Provide the [X, Y] coordinate of the cell's center where the given text is located.  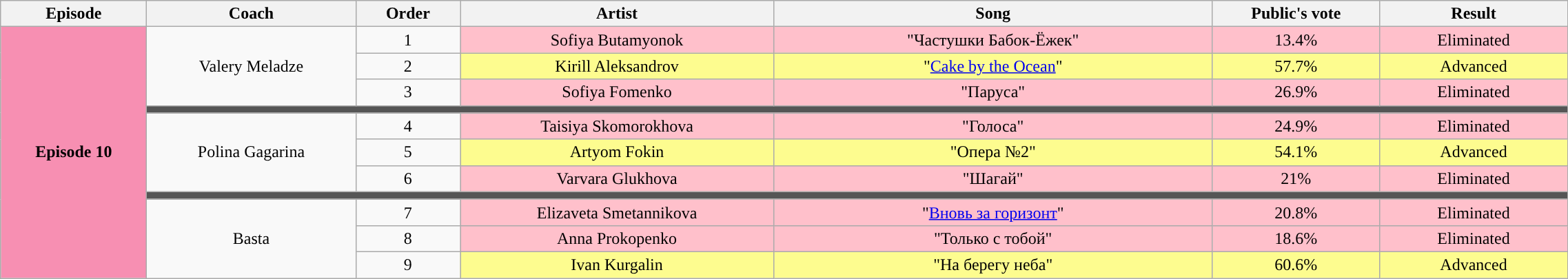
4 [408, 126]
60.6% [1296, 265]
"Опера №2" [992, 152]
Sofiya Fomenko [618, 92]
Elizaveta Smetannikova [618, 212]
Anna Prokopenko [618, 238]
26.9% [1296, 92]
9 [408, 265]
Artyom Fokin [618, 152]
Polina Gagarina [251, 152]
1 [408, 40]
Taisiya Skomorokhova [618, 126]
"Cake by the Ocean" [992, 66]
Result [1474, 14]
Kirill Aleksandrov [618, 66]
2 [408, 66]
Song [992, 14]
"Шагай" [992, 178]
Episode [74, 14]
8 [408, 238]
3 [408, 92]
57.7% [1296, 66]
Basta [251, 238]
Valery Meladze [251, 66]
"Вновь за горизонт" [992, 212]
Coach [251, 14]
Order [408, 14]
Public's vote [1296, 14]
"Только с тобой" [992, 238]
7 [408, 212]
5 [408, 152]
13.4% [1296, 40]
Sofiya Butamyonok [618, 40]
6 [408, 178]
Artist [618, 14]
54.1% [1296, 152]
24.9% [1296, 126]
Episode 10 [74, 153]
Varvara Glukhova [618, 178]
"Паруса" [992, 92]
18.6% [1296, 238]
"Частушки Бабок-Ёжек" [992, 40]
"На берегу неба" [992, 265]
21% [1296, 178]
Ivan Kurgalin [618, 265]
"Голоса" [992, 126]
20.8% [1296, 212]
